Find where the given text appears and provide that cell's center as [X, Y] coordinate. 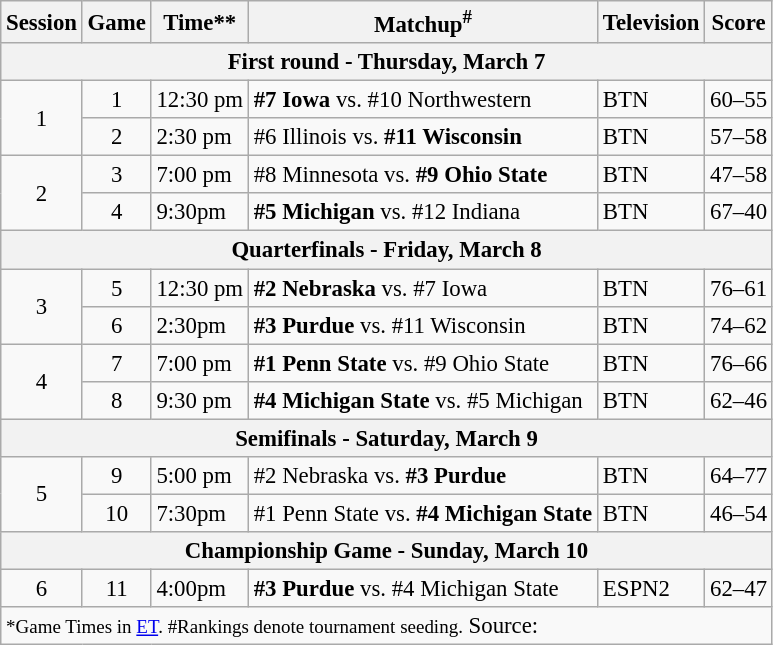
Game [116, 22]
#1 Penn State vs. #9 Ohio State [422, 363]
9:30pm [200, 213]
*Game Times in ET. #Rankings denote tournament seeding. Source: [387, 626]
62–46 [739, 400]
10 [116, 513]
Time** [200, 22]
11 [116, 588]
2:30pm [200, 325]
#8 Minnesota vs. #9 Ohio State [422, 175]
47–58 [739, 175]
#2 Nebraska vs. #7 Iowa [422, 288]
Championship Game - Sunday, March 10 [387, 551]
76–66 [739, 363]
46–54 [739, 513]
Session [42, 22]
#7 Iowa vs. #10 Northwestern [422, 100]
4:00pm [200, 588]
62–47 [739, 588]
7:30pm [200, 513]
76–61 [739, 288]
ESPN2 [652, 588]
74–62 [739, 325]
#6 Illinois vs. #11 Wisconsin [422, 137]
8 [116, 400]
9 [116, 476]
Quarterfinals - Friday, March 8 [387, 250]
Semifinals - Saturday, March 9 [387, 438]
57–58 [739, 137]
64–77 [739, 476]
67–40 [739, 213]
2:30 pm [200, 137]
60–55 [739, 100]
9:30 pm [200, 400]
Matchup# [422, 22]
#1 Penn State vs. #4 Michigan State [422, 513]
7 [116, 363]
#3 Purdue vs. #4 Michigan State [422, 588]
#3 Purdue vs. #11 Wisconsin [422, 325]
#4 Michigan State vs. #5 Michigan [422, 400]
First round - Thursday, March 7 [387, 62]
5:00 pm [200, 476]
Television [652, 22]
#5 Michigan vs. #12 Indiana [422, 213]
Score [739, 22]
#2 Nebraska vs. #3 Purdue [422, 476]
